Locate the cell with the specified text and output its (x, y) center coordinate. 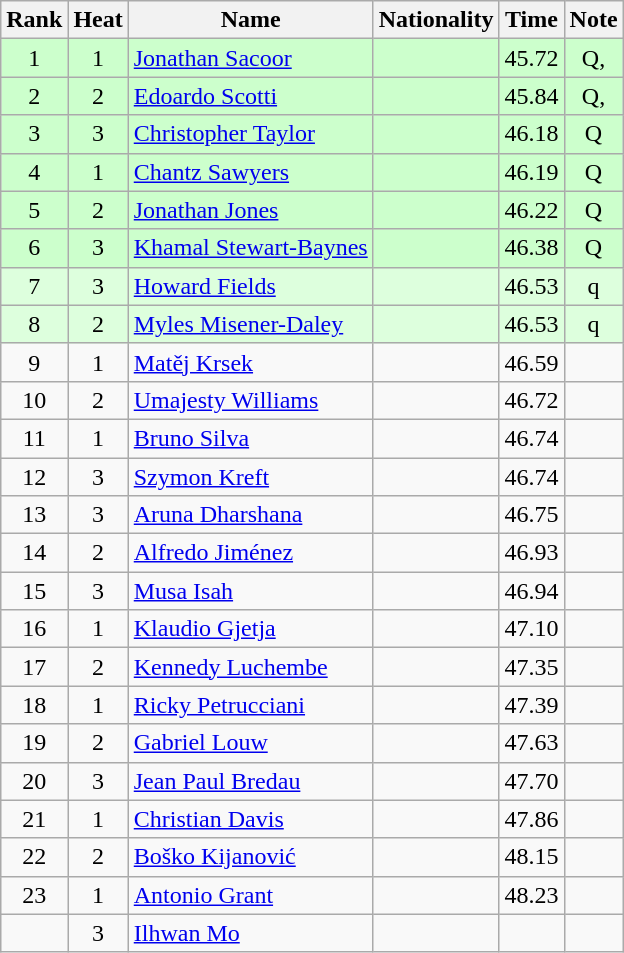
Christopher Taylor (250, 134)
46.19 (532, 172)
Bruno Silva (250, 438)
20 (34, 781)
23 (34, 895)
13 (34, 515)
Christian Davis (250, 819)
46.59 (532, 362)
18 (34, 705)
10 (34, 400)
47.63 (532, 743)
Jonathan Jones (250, 210)
21 (34, 819)
Alfredo Jiménez (250, 553)
Kennedy Luchembe (250, 667)
47.70 (532, 781)
47.35 (532, 667)
Jean Paul Bredau (250, 781)
46.22 (532, 210)
14 (34, 553)
46.93 (532, 553)
5 (34, 210)
48.23 (532, 895)
Boško Kijanović (250, 857)
Szymon Kreft (250, 477)
7 (34, 286)
46.75 (532, 515)
45.72 (532, 58)
47.39 (532, 705)
Matěj Krsek (250, 362)
Antonio Grant (250, 895)
8 (34, 324)
47.86 (532, 819)
Musa Isah (250, 591)
15 (34, 591)
Aruna Dharshana (250, 515)
Chantz Sawyers (250, 172)
11 (34, 438)
16 (34, 629)
46.18 (532, 134)
45.84 (532, 96)
Ilhwan Mo (250, 933)
Nationality (436, 20)
47.10 (532, 629)
Gabriel Louw (250, 743)
Khamal Stewart-Baynes (250, 248)
Rank (34, 20)
46.72 (532, 400)
Time (532, 20)
Ricky Petrucciani (250, 705)
46.94 (532, 591)
46.38 (532, 248)
Edoardo Scotti (250, 96)
Jonathan Sacoor (250, 58)
4 (34, 172)
Myles Misener-Daley (250, 324)
Howard Fields (250, 286)
9 (34, 362)
17 (34, 667)
6 (34, 248)
12 (34, 477)
22 (34, 857)
Note (594, 20)
48.15 (532, 857)
Umajesty Williams (250, 400)
19 (34, 743)
Klaudio Gjetja (250, 629)
Name (250, 20)
Heat (98, 20)
